Scan for the cell matching the given text and deliver its (x, y) coordinate at center. 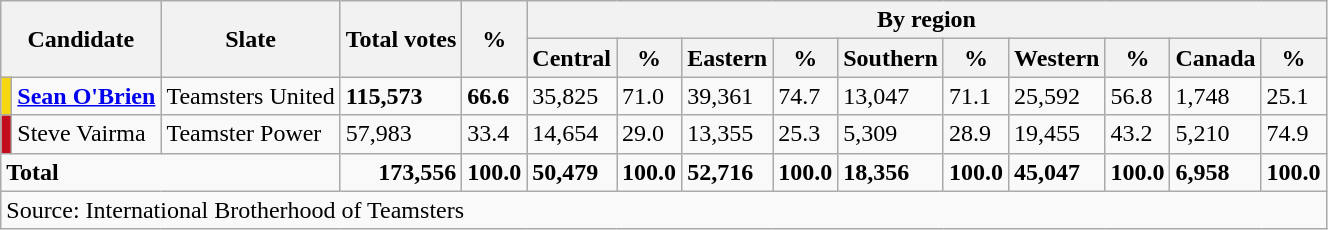
29.0 (650, 134)
Total (170, 172)
50,479 (572, 172)
52,716 (728, 172)
6,958 (1216, 172)
56.8 (1138, 96)
Candidate (81, 39)
Western (1057, 58)
Slate (250, 39)
74.7 (806, 96)
13,047 (891, 96)
Eastern (728, 58)
25,592 (1057, 96)
45,047 (1057, 172)
By region (926, 20)
Teamsters United (250, 96)
74.9 (1294, 134)
19,455 (1057, 134)
35,825 (572, 96)
39,361 (728, 96)
13,355 (728, 134)
18,356 (891, 172)
66.6 (494, 96)
Canada (1216, 58)
Sean O'Brien (86, 96)
5,309 (891, 134)
Source: International Brotherhood of Teamsters (664, 210)
25.3 (806, 134)
Southern (891, 58)
1,748 (1216, 96)
Central (572, 58)
5,210 (1216, 134)
173,556 (401, 172)
57,983 (401, 134)
115,573 (401, 96)
Teamster Power (250, 134)
14,654 (572, 134)
25.1 (1294, 96)
Total votes (401, 39)
Steve Vairma (86, 134)
28.9 (976, 134)
71.1 (976, 96)
33.4 (494, 134)
71.0 (650, 96)
43.2 (1138, 134)
